Output the [x, y] coordinate of the center of the cell containing the given text.  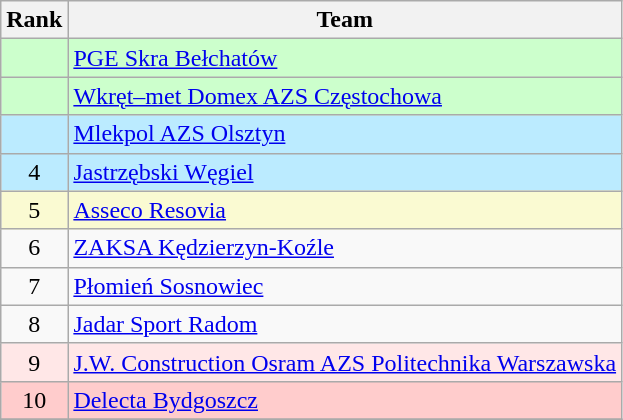
Asseco Resovia [345, 210]
Jastrzębski Węgiel [345, 172]
ZAKSA Kędzierzyn-Koźle [345, 248]
4 [34, 172]
J.W. Construction Osram AZS Politechnika Warszawska [345, 362]
Płomień Sosnowiec [345, 286]
5 [34, 210]
Mlekpol AZS Olsztyn [345, 134]
8 [34, 324]
PGE Skra Bełchatów [345, 58]
9 [34, 362]
Jadar Sport Radom [345, 324]
10 [34, 400]
Rank [34, 20]
7 [34, 286]
6 [34, 248]
Team [345, 20]
Delecta Bydgoszcz [345, 400]
Wkręt–met Domex AZS Częstochowa [345, 96]
